Pinpoint the cell where the given text exists, returning its (X, Y) midpoint coordinate. 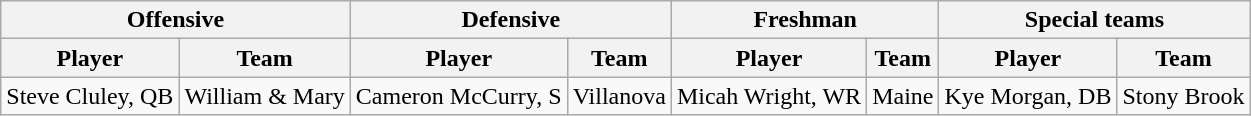
Kye Morgan, DB (1028, 96)
William & Mary (264, 96)
Villanova (619, 96)
Offensive (176, 20)
Micah Wright, WR (768, 96)
Special teams (1094, 20)
Freshman (805, 20)
Defensive (510, 20)
Stony Brook (1184, 96)
Steve Cluley, QB (90, 96)
Cameron McCurry, S (458, 96)
Maine (903, 96)
